From the cell containing the given text, extract its center point as (x, y) coordinate. 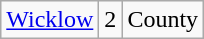
2 (110, 20)
Wicklow (50, 20)
County (163, 20)
